Identify which cell holds the provided text, then report its (X, Y) central coordinate. 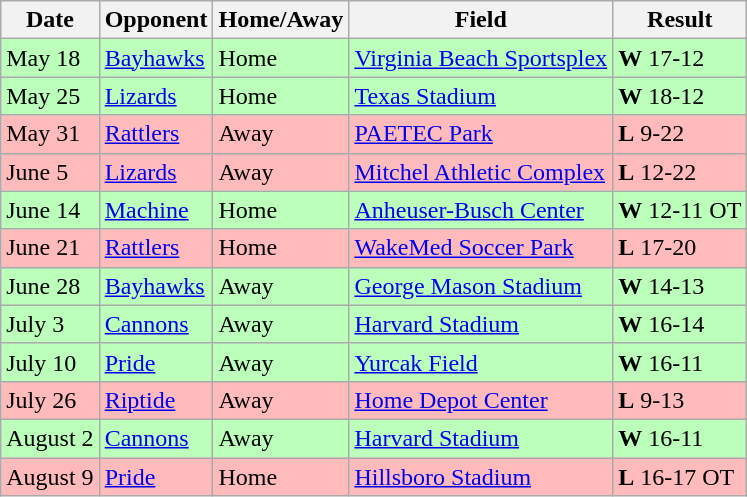
L 9-22 (680, 134)
June 5 (50, 172)
Hillsboro Stadium (481, 477)
May 25 (50, 96)
Anheuser-Busch Center (481, 210)
Virginia Beach Sportsplex (481, 58)
L 17-20 (680, 248)
August 2 (50, 438)
W 12-11 OT (680, 210)
Riptide (156, 400)
L 12-22 (680, 172)
Mitchel Athletic Complex (481, 172)
Machine (156, 210)
July 10 (50, 362)
George Mason Stadium (481, 286)
Yurcak Field (481, 362)
L 9-13 (680, 400)
L 16-17 OT (680, 477)
W 18-12 (680, 96)
Result (680, 20)
Opponent (156, 20)
June 14 (50, 210)
WakeMed Soccer Park (481, 248)
Date (50, 20)
July 26 (50, 400)
W 16-14 (680, 324)
July 3 (50, 324)
Home Depot Center (481, 400)
Field (481, 20)
June 28 (50, 286)
Texas Stadium (481, 96)
May 31 (50, 134)
W 17-12 (680, 58)
June 21 (50, 248)
W 14-13 (680, 286)
August 9 (50, 477)
PAETEC Park (481, 134)
May 18 (50, 58)
Home/Away (281, 20)
